Search for the cell housing the specified text and yield its (X, Y) center coordinate. 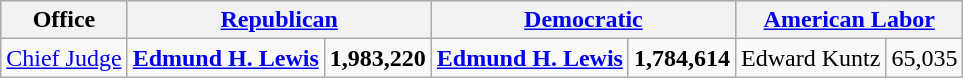
Chief Judge (64, 58)
Edward Kuntz (811, 58)
Democratic (583, 20)
Republican (279, 20)
1,784,614 (682, 58)
1,983,220 (378, 58)
American Labor (850, 20)
65,035 (924, 58)
Office (64, 20)
